Identify which cell holds the provided text, then report its (X, Y) central coordinate. 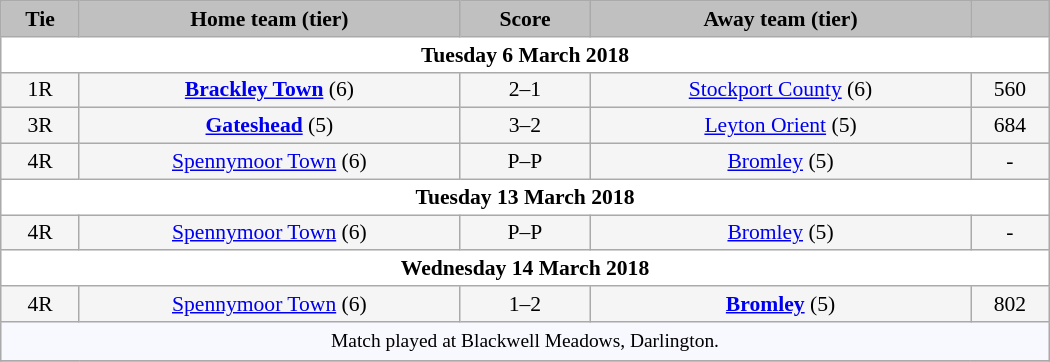
Tuesday 13 March 2018 (525, 197)
1R (40, 90)
Brackley Town (6) (269, 90)
802 (1010, 304)
Score (524, 19)
Stockport County (6) (781, 90)
Tie (40, 19)
1–2 (524, 304)
3–2 (524, 126)
Wednesday 14 March 2018 (525, 269)
Match played at Blackwell Meadows, Darlington. (525, 342)
Gateshead (5) (269, 126)
684 (1010, 126)
560 (1010, 90)
Tuesday 6 March 2018 (525, 55)
3R (40, 126)
Leyton Orient (5) (781, 126)
2–1 (524, 90)
Home team (tier) (269, 19)
Away team (tier) (781, 19)
